Determine the (X, Y) coordinate at the center of the cell enclosing the given text.  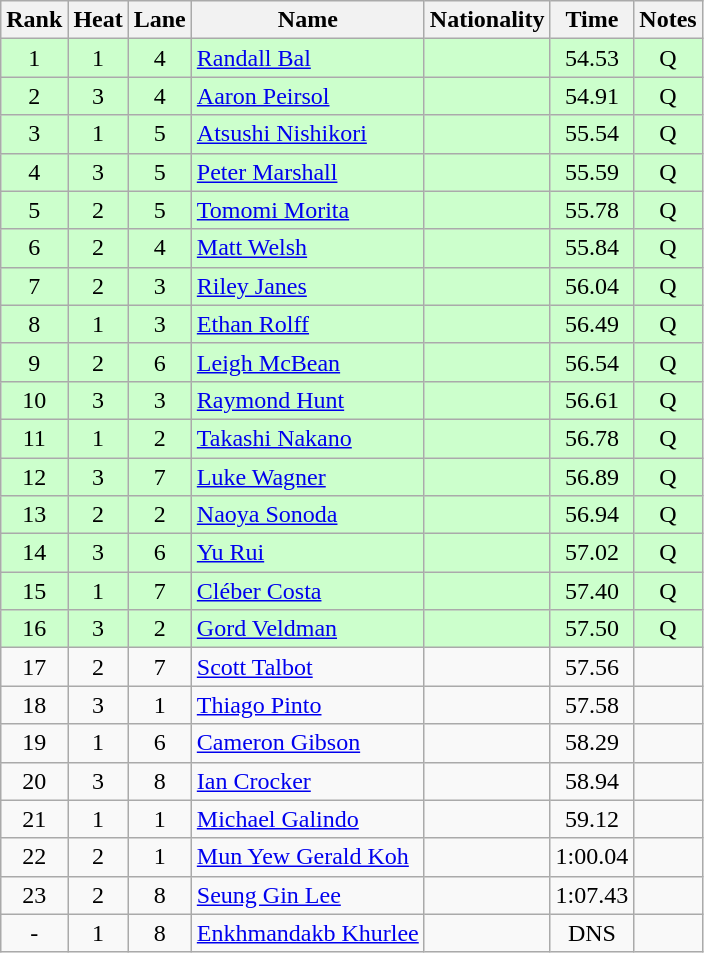
1:07.43 (592, 895)
23 (34, 895)
Scott Talbot (308, 667)
56.61 (592, 400)
57.02 (592, 553)
Atsushi Nishikori (308, 134)
Enkhmandakb Khurlee (308, 933)
Randall Bal (308, 58)
Takashi Nakano (308, 438)
1:00.04 (592, 857)
57.58 (592, 705)
Thiago Pinto (308, 705)
Leigh McBean (308, 362)
21 (34, 819)
56.78 (592, 438)
57.40 (592, 591)
Gord Veldman (308, 629)
Name (308, 20)
16 (34, 629)
Aaron Peirsol (308, 96)
Rank (34, 20)
Heat (98, 20)
55.59 (592, 172)
Peter Marshall (308, 172)
Riley Janes (308, 286)
Luke Wagner (308, 477)
Michael Galindo (308, 819)
Mun Yew Gerald Koh (308, 857)
57.56 (592, 667)
Notes (668, 20)
19 (34, 743)
Matt Welsh (308, 248)
9 (34, 362)
Seung Gin Lee (308, 895)
17 (34, 667)
58.29 (592, 743)
15 (34, 591)
56.94 (592, 515)
54.53 (592, 58)
Naoya Sonoda (308, 515)
56.49 (592, 324)
13 (34, 515)
55.78 (592, 210)
Lane (160, 20)
55.54 (592, 134)
18 (34, 705)
54.91 (592, 96)
14 (34, 553)
Tomomi Morita (308, 210)
59.12 (592, 819)
12 (34, 477)
Raymond Hunt (308, 400)
Yu Rui (308, 553)
56.04 (592, 286)
11 (34, 438)
Nationality (487, 20)
Cameron Gibson (308, 743)
56.89 (592, 477)
55.84 (592, 248)
Time (592, 20)
Ethan Rolff (308, 324)
- (34, 933)
22 (34, 857)
20 (34, 781)
10 (34, 400)
57.50 (592, 629)
58.94 (592, 781)
DNS (592, 933)
56.54 (592, 362)
Cléber Costa (308, 591)
Ian Crocker (308, 781)
